Scan for the cell matching the given text and deliver its (x, y) coordinate at center. 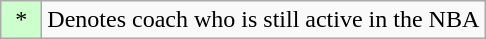
Denotes coach who is still active in the NBA (264, 20)
* (22, 20)
